Return [X, Y] of the center of cell containing provided text 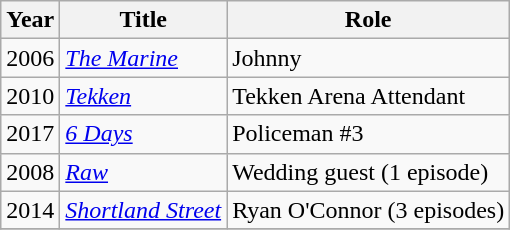
Tekken [144, 96]
Shortland Street [144, 210]
The Marine [144, 58]
Wedding guest (1 episode) [368, 172]
Johnny [368, 58]
Role [368, 20]
Tekken Arena Attendant [368, 96]
2017 [30, 134]
6 Days [144, 134]
2014 [30, 210]
2006 [30, 58]
2008 [30, 172]
Ryan O'Connor (3 episodes) [368, 210]
Raw [144, 172]
Policeman #3 [368, 134]
Year [30, 20]
Title [144, 20]
2010 [30, 96]
